Determine the [x, y] coordinate at the center of the cell enclosing the given text.  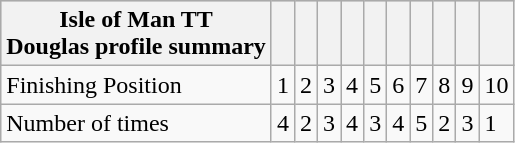
7 [422, 85]
6 [398, 85]
10 [496, 85]
Finishing Position [136, 85]
Number of times [136, 123]
Isle of Man TT Douglas profile summary [136, 34]
8 [444, 85]
9 [468, 85]
